Extract the [x, y] coordinate from the center of the cell holding the provided text.  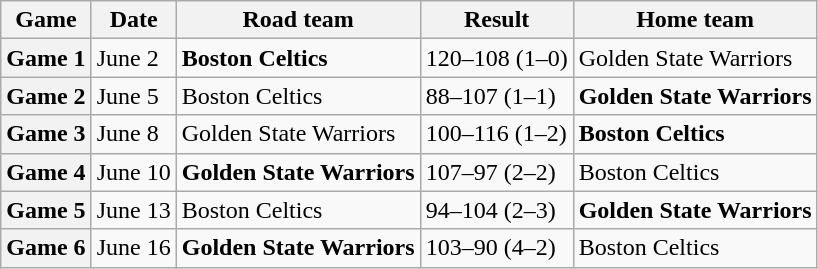
Game 2 [46, 96]
Date [134, 20]
June 10 [134, 172]
Game 6 [46, 248]
June 8 [134, 134]
Road team [298, 20]
103–90 (4–2) [496, 248]
88–107 (1–1) [496, 96]
June 16 [134, 248]
June 5 [134, 96]
94–104 (2–3) [496, 210]
Game [46, 20]
Game 4 [46, 172]
Home team [695, 20]
Result [496, 20]
June 13 [134, 210]
107–97 (2–2) [496, 172]
Game 1 [46, 58]
June 2 [134, 58]
Game 3 [46, 134]
100–116 (1–2) [496, 134]
120–108 (1–0) [496, 58]
Game 5 [46, 210]
